Find where the given text appears and provide that cell's center as (x, y) coordinate. 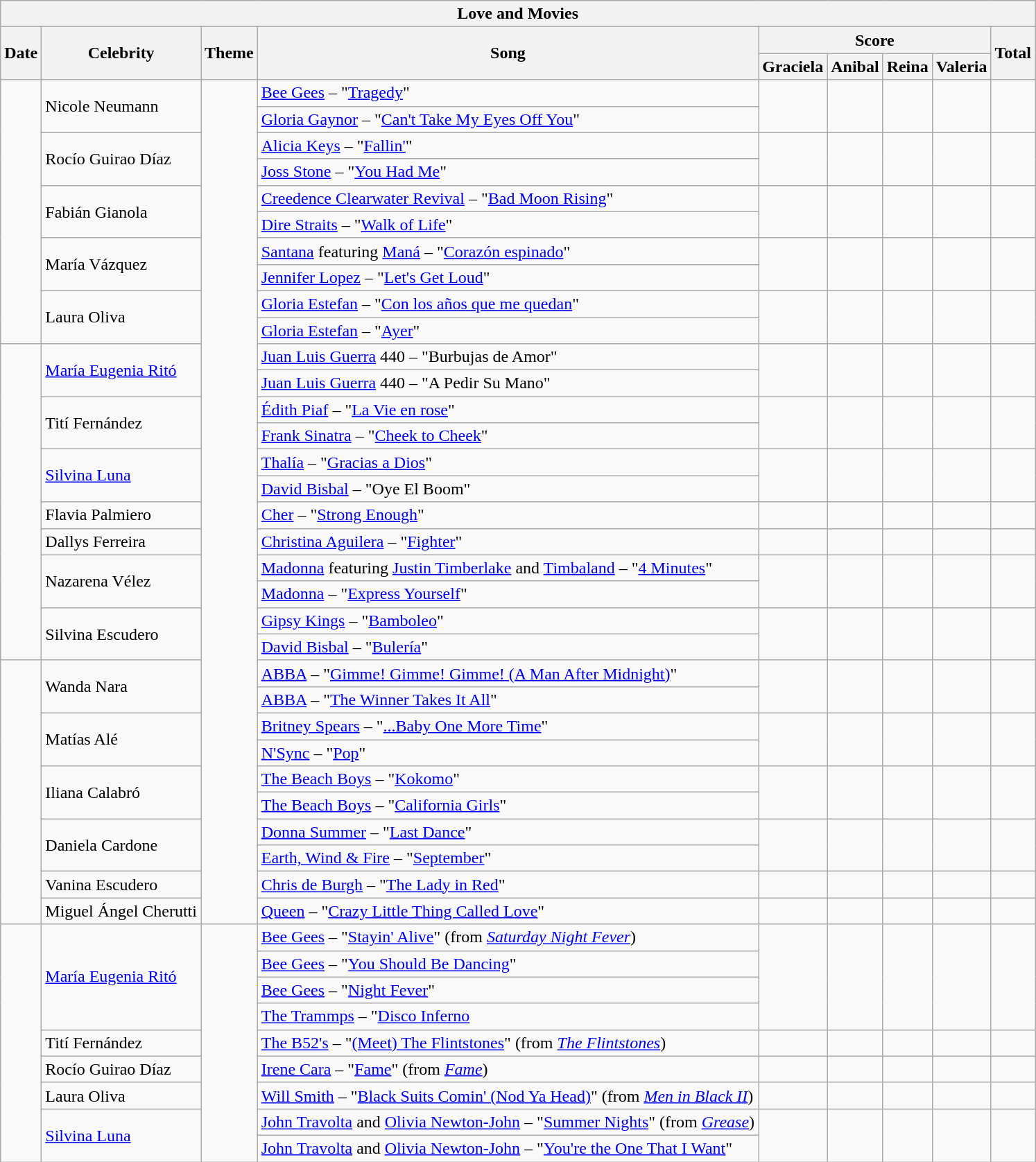
Chris de Burgh – "The Lady in Red" (508, 885)
Anibal (855, 67)
Flavia Palmiero (121, 515)
The Trammps – "Disco Inferno (508, 1016)
María Vázquez (121, 264)
Donna Summer – "Last Dance" (508, 832)
Dire Straits – "Walk of Life" (508, 225)
Gloria Estefan – "Ayer" (508, 331)
Theme (230, 53)
The B52's – "(Meet) The Flintstones" (from The Flintstones) (508, 1043)
Silvina Escudero (121, 634)
Dallys Ferreira (121, 541)
ABBA – "The Winner Takes It All" (508, 700)
Irene Cara – "Fame" (from Fame) (508, 1069)
Madonna featuring Justin Timberlake and Timbaland – "4 Minutes" (508, 568)
ABBA – "Gimme! Gimme! Gimme! (A Man After Midnight)" (508, 673)
N'Sync – "Pop" (508, 752)
Frank Sinatra – "Cheek to Cheek" (508, 436)
Santana featuring Maná – "Corazón espinado" (508, 251)
Bee Gees – "You Should Be Dancing" (508, 964)
Bee Gees – "Night Fever" (508, 990)
Celebrity (121, 53)
Love and Movies (518, 14)
Jennifer Lopez – "Let's Get Loud" (508, 277)
John Travolta and Olivia Newton-John – "You're the One That I Want" (508, 1148)
Nazarena Vélez (121, 581)
Date (21, 53)
The Beach Boys – "California Girls" (508, 806)
Christina Aguilera – "Fighter" (508, 541)
Gipsy Kings – "Bamboleo" (508, 621)
Daniela Cardone (121, 845)
David Bisbal – "Oye El Boom" (508, 489)
Valeria (961, 67)
Will Smith – "Black Suits Comin' (Nod Ya Head)" (from Men in Black II) (508, 1095)
Joss Stone – "You Had Me" (508, 172)
John Travolta and Olivia Newton-John – "Summer Nights" (from Grease) (508, 1122)
The Beach Boys – "Kokomo" (508, 779)
Fabián Gianola (121, 211)
Bee Gees – "Stayin' Alive" (from Saturday Night Fever) (508, 937)
Queen – "Crazy Little Thing Called Love" (508, 911)
Édith Piaf – "La Vie en rose" (508, 410)
Juan Luis Guerra 440 – "A Pedir Su Mano" (508, 383)
Juan Luis Guerra 440 – "Burbujas de Amor" (508, 357)
Miguel Ángel Cherutti (121, 911)
Matías Alé (121, 739)
Wanda Nara (121, 686)
Alicia Keys – "Fallin'" (508, 146)
Total (1013, 53)
Britney Spears – "...Baby One More Time" (508, 726)
Graciela (793, 67)
Iliana Calabró (121, 792)
Vanina Escudero (121, 885)
Score (875, 40)
Song (508, 53)
Nicole Neumann (121, 106)
Thalía – "Gracias a Dios" (508, 462)
Cher – "Strong Enough" (508, 515)
Bee Gees – "Tragedy" (508, 93)
Reina (907, 67)
Creedence Clearwater Revival – "Bad Moon Rising" (508, 198)
Madonna – "Express Yourself" (508, 594)
David Bisbal – "Bulería" (508, 647)
Gloria Estefan – "Con los años que me quedan" (508, 304)
Earth, Wind & Fire – "September" (508, 858)
Gloria Gaynor – "Can't Take My Eyes Off You" (508, 119)
